Output the [x, y] coordinate of the center of the cell containing the given text.  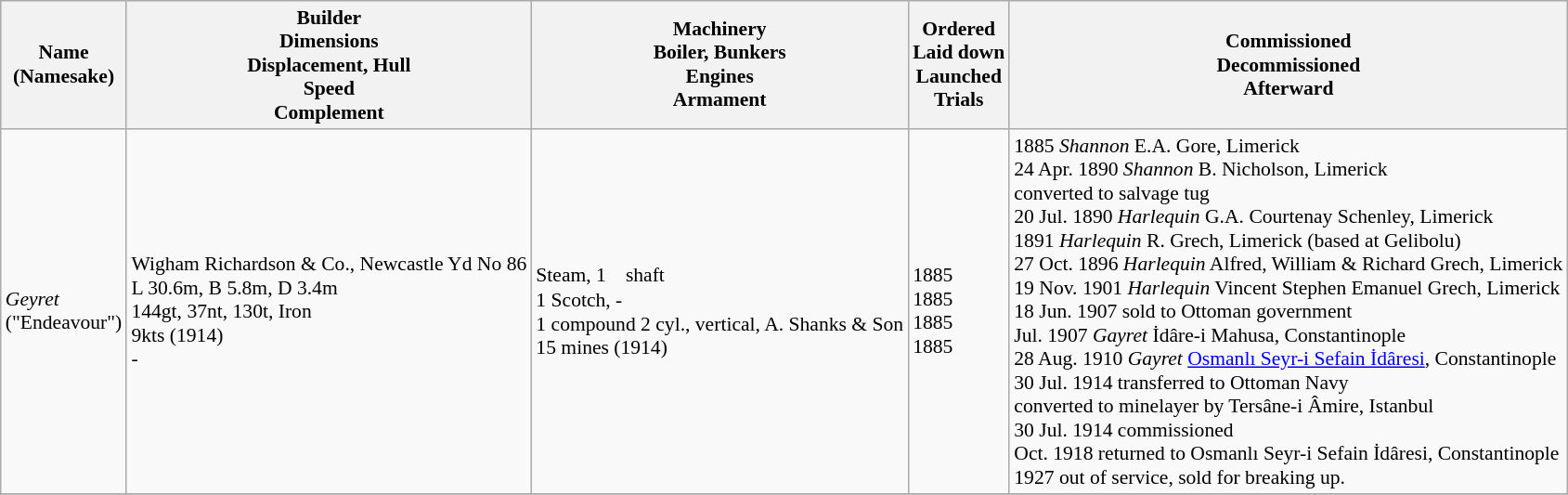
OrderedLaid downLaunchedTrials [958, 65]
CommissionedDecommissionedAfterward [1289, 65]
Steam, 1 shaft1 Scotch, -1 compound 2 cyl., vertical, A. Shanks & Son15 mines (1914) [719, 312]
Wigham Richardson & Co., Newcastle Yd No 86L 30.6m, B 5.8m, D 3.4m144gt, 37nt, 130t, Iron9kts (1914)- [329, 312]
Name(Namesake) [64, 65]
MachineryBoiler, BunkersEnginesArmament [719, 65]
Geyret("Endeavour") [64, 312]
1885188518851885 [958, 312]
BuilderDimensionsDisplacement, HullSpeedComplement [329, 65]
